Output the (X, Y) coordinate of the center of the cell containing the given text.  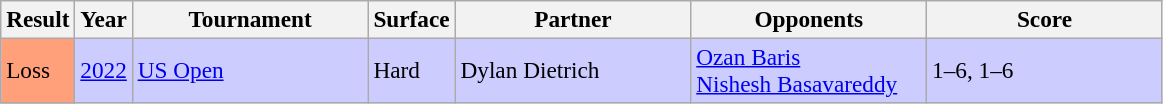
Ozan Baris Nishesh Basavareddy (809, 70)
US Open (250, 70)
Loss (38, 70)
Surface (412, 19)
Partner (573, 19)
Hard (412, 70)
Opponents (809, 19)
Year (104, 19)
2022 (104, 70)
Dylan Dietrich (573, 70)
Result (38, 19)
1–6, 1–6 (1045, 70)
Tournament (250, 19)
Score (1045, 19)
